Find where the given text appears and provide that cell's center as (x, y) coordinate. 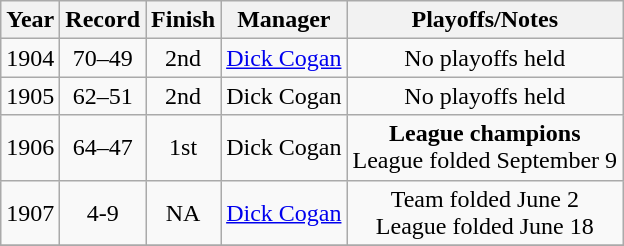
1906 (30, 148)
70–49 (103, 58)
4-9 (103, 212)
62–51 (103, 96)
League champions League folded September 9 (485, 148)
64–47 (103, 148)
Playoffs/Notes (485, 20)
1904 (30, 58)
Finish (184, 20)
Year (30, 20)
1907 (30, 212)
Record (103, 20)
Team folded June 2League folded June 18 (485, 212)
Manager (284, 20)
NA (184, 212)
1st (184, 148)
1905 (30, 96)
